Extract the (X, Y) coordinate from the center of the cell holding the provided text.  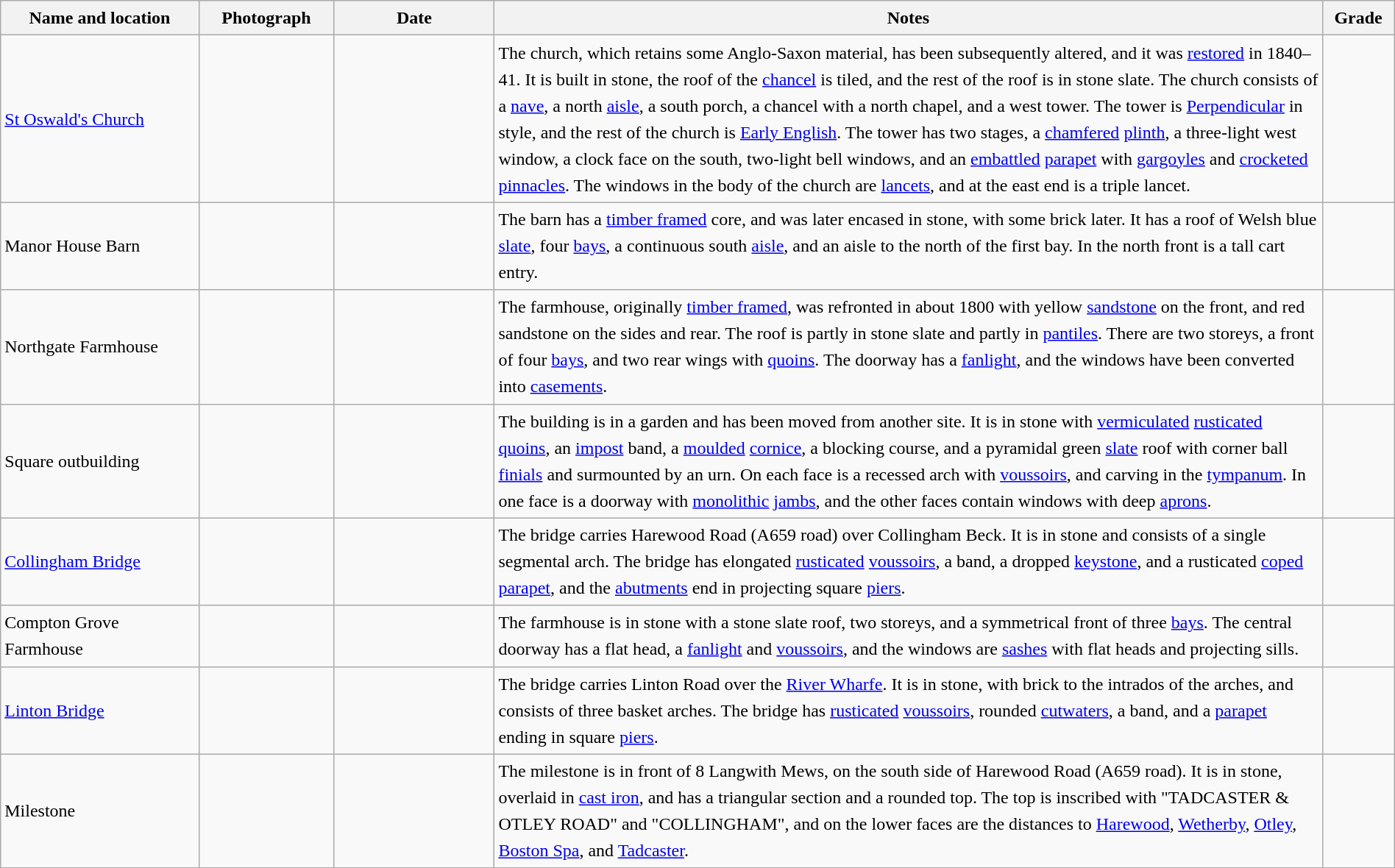
Collingham Bridge (100, 562)
Manor House Barn (100, 246)
Milestone (100, 811)
Notes (908, 18)
St Oswald's Church (100, 119)
Linton Bridge (100, 711)
Date (414, 18)
Name and location (100, 18)
Square outbuilding (100, 460)
Compton Grove Farmhouse (100, 636)
Photograph (266, 18)
Northgate Farmhouse (100, 347)
Grade (1358, 18)
